Identify which cell holds the provided text, then report its (x, y) central coordinate. 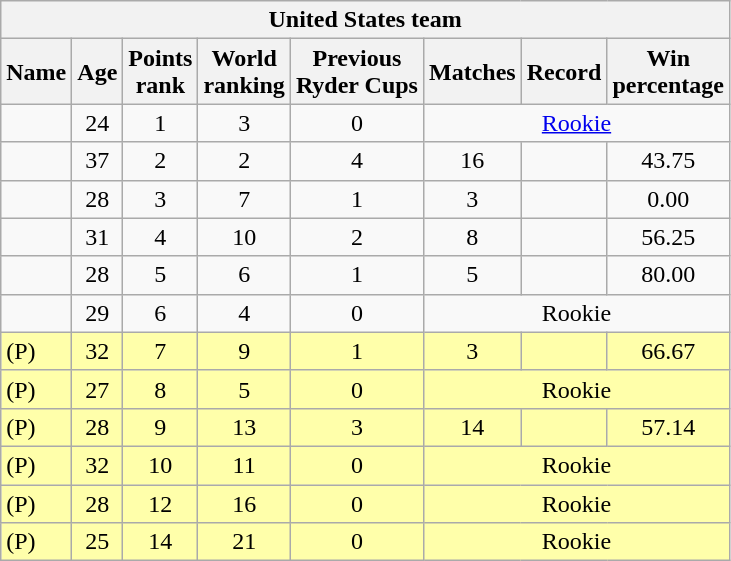
0.00 (668, 199)
12 (160, 503)
11 (244, 465)
Pointsrank (160, 72)
80.00 (668, 275)
66.67 (668, 351)
Name (36, 72)
43.75 (668, 161)
Winpercentage (668, 72)
PreviousRyder Cups (356, 72)
21 (244, 542)
Worldranking (244, 72)
United States team (366, 20)
31 (98, 237)
Record (564, 72)
13 (244, 427)
Age (98, 72)
27 (98, 389)
29 (98, 313)
Matches (472, 72)
57.14 (668, 427)
24 (98, 123)
37 (98, 161)
56.25 (668, 237)
25 (98, 542)
